Search for the cell housing the specified text and yield its [x, y] center coordinate. 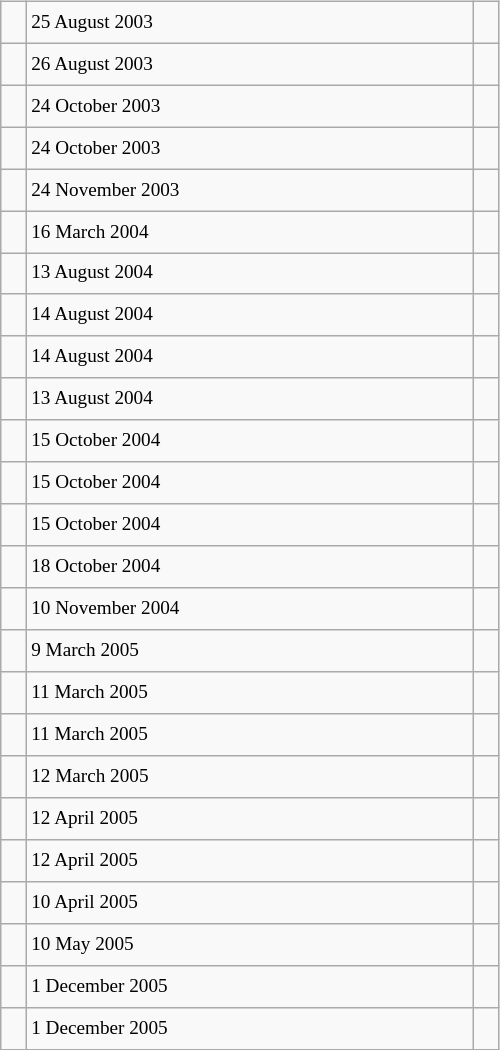
18 October 2004 [250, 567]
10 April 2005 [250, 902]
12 March 2005 [250, 777]
24 November 2003 [250, 190]
25 August 2003 [250, 22]
9 March 2005 [250, 651]
10 November 2004 [250, 609]
16 March 2004 [250, 232]
10 May 2005 [250, 944]
26 August 2003 [250, 64]
